Extract the [X, Y] coordinate from the center of the cell holding the provided text.  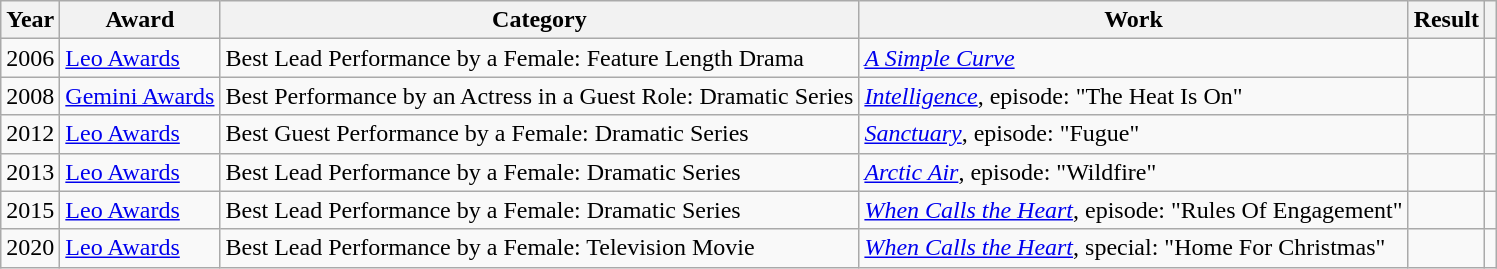
2015 [30, 210]
A Simple Curve [1134, 58]
Result [1446, 20]
When Calls the Heart, special: "Home For Christmas" [1134, 248]
Sanctuary, episode: "Fugue" [1134, 134]
Arctic Air, episode: "Wildfire" [1134, 172]
Year [30, 20]
2013 [30, 172]
2008 [30, 96]
Best Lead Performance by a Female: Feature Length Drama [540, 58]
Best Performance by an Actress in a Guest Role: Dramatic Series [540, 96]
Intelligence, episode: "The Heat Is On" [1134, 96]
Gemini Awards [140, 96]
2012 [30, 134]
When Calls the Heart, episode: "Rules Of Engagement" [1134, 210]
Category [540, 20]
Award [140, 20]
Work [1134, 20]
2020 [30, 248]
2006 [30, 58]
Best Lead Performance by a Female: Television Movie [540, 248]
Best Guest Performance by a Female: Dramatic Series [540, 134]
